For the text-containing cell, return its midpoint in (X, Y) coordinate format. 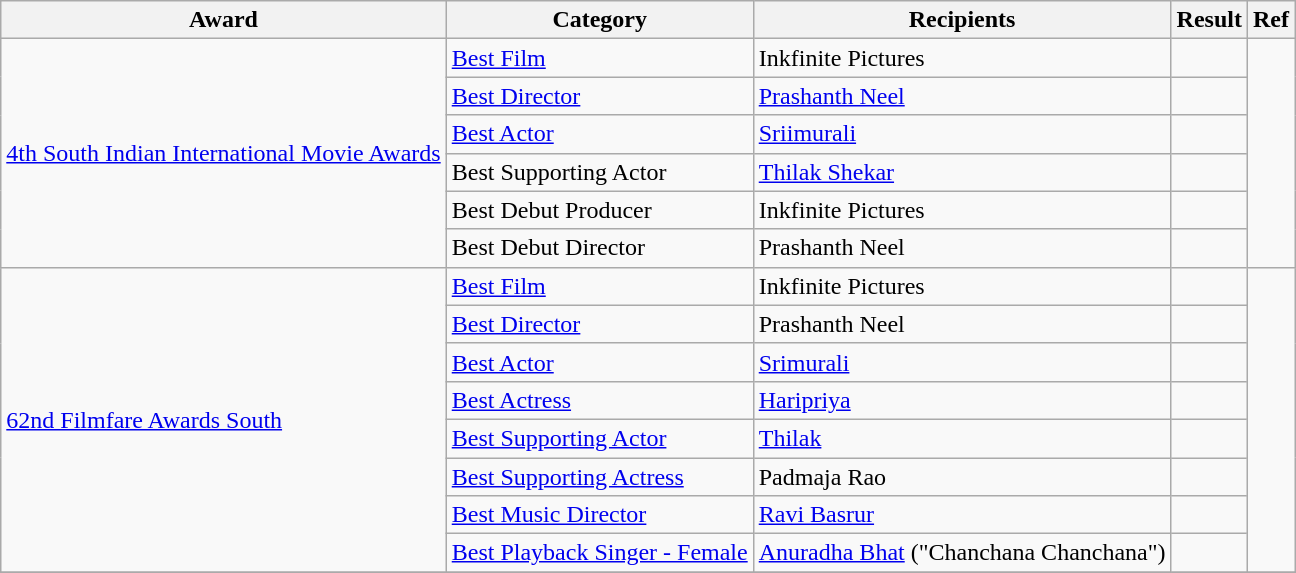
Srimurali (962, 362)
Thilak (962, 438)
Sriimurali (962, 134)
Best Music Director (600, 515)
4th South Indian International Movie Awards (224, 153)
Category (600, 20)
62nd Filmfare Awards South (224, 419)
Best Debut Director (600, 248)
Ravi Basrur (962, 515)
Recipients (962, 20)
Best Actress (600, 400)
Anuradha Bhat ("Chanchana Chanchana") (962, 553)
Ref (1270, 20)
Padmaja Rao (962, 477)
Best Supporting Actress (600, 477)
Best Playback Singer - Female (600, 553)
Award (224, 20)
Thilak Shekar (962, 172)
Best Debut Producer (600, 210)
Haripriya (962, 400)
Result (1209, 20)
